Capture the cell that displays the provided text and extract its (X, Y) central coordinate. 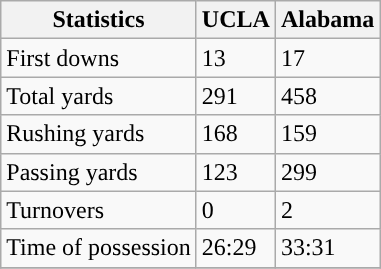
123 (236, 172)
26:29 (236, 248)
17 (327, 58)
0 (236, 210)
Statistics (99, 20)
159 (327, 134)
299 (327, 172)
First downs (99, 58)
UCLA (236, 20)
Total yards (99, 96)
13 (236, 58)
Alabama (327, 20)
458 (327, 96)
Passing yards (99, 172)
2 (327, 210)
Time of possession (99, 248)
168 (236, 134)
Turnovers (99, 210)
291 (236, 96)
Rushing yards (99, 134)
33:31 (327, 248)
